Return (x, y) of the center of cell containing provided text 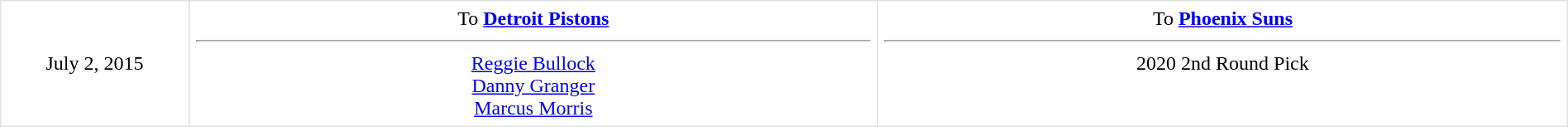
To Phoenix Suns 2020 2nd Round Pick (1223, 64)
July 2, 2015 (94, 64)
To Detroit Pistons Reggie BullockDanny Granger Marcus Morris (533, 64)
